Find where the given text appears and provide that cell's center as (X, Y) coordinate. 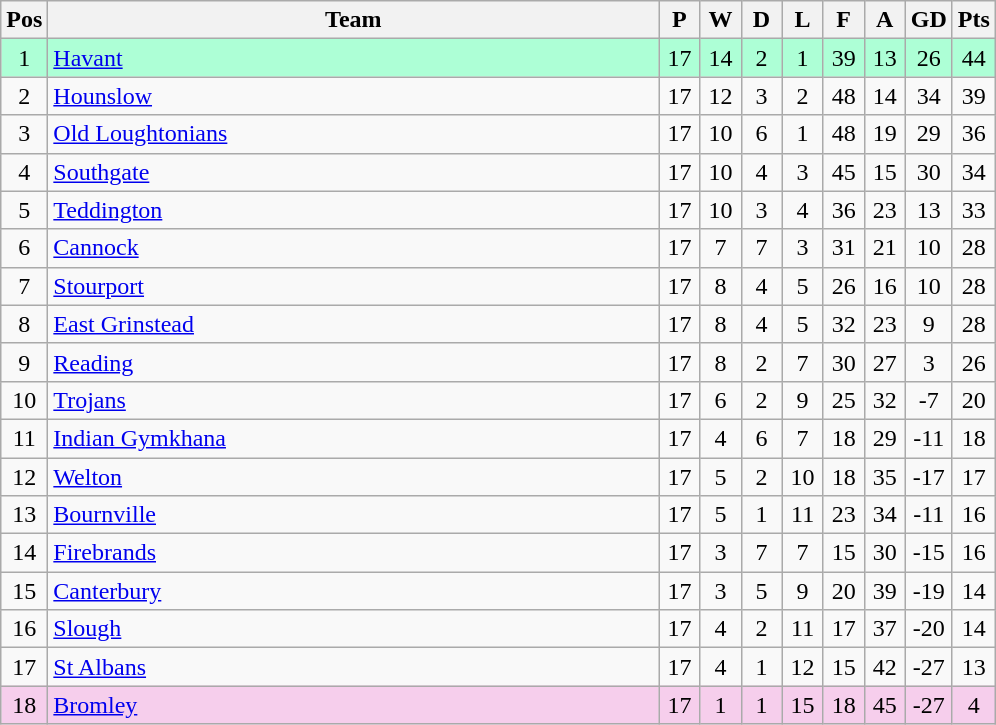
Cannock (354, 248)
44 (974, 58)
19 (884, 134)
Pos (24, 20)
D (762, 20)
St Albans (354, 667)
25 (844, 400)
Team (354, 20)
27 (884, 362)
Southgate (354, 172)
Havant (354, 58)
-19 (928, 591)
Old Loughtonians (354, 134)
Stourport (354, 286)
P (680, 20)
Slough (354, 629)
Canterbury (354, 591)
-17 (928, 477)
33 (974, 210)
East Grinstead (354, 324)
21 (884, 248)
A (884, 20)
Pts (974, 20)
F (844, 20)
GD (928, 20)
Bournville (354, 515)
31 (844, 248)
Reading (354, 362)
Bromley (354, 705)
Hounslow (354, 96)
L (802, 20)
37 (884, 629)
Trojans (354, 400)
-20 (928, 629)
Teddington (354, 210)
Firebrands (354, 553)
-15 (928, 553)
-7 (928, 400)
Welton (354, 477)
W (720, 20)
42 (884, 667)
Indian Gymkhana (354, 438)
35 (884, 477)
